Search for the cell housing the specified text and yield its (x, y) center coordinate. 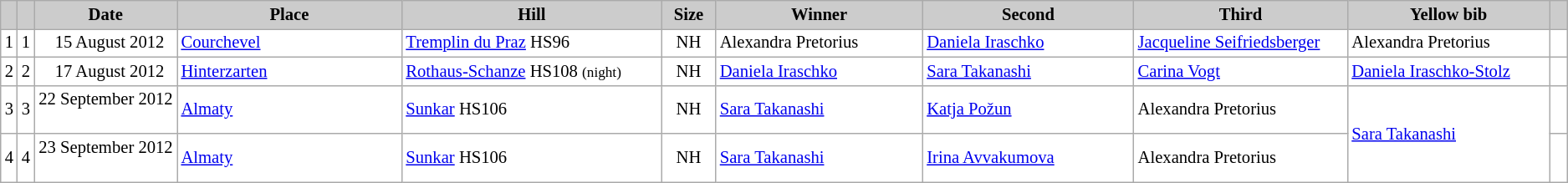
Katja Požun (1028, 109)
Carina Vogt (1241, 71)
Jacqueline Seifriedsberger (1241, 43)
Rothaus-Schanze HS108 (night) (532, 71)
23 September 2012 (105, 158)
Hill (532, 14)
Tremplin du Praz HS96 (532, 43)
Size (689, 14)
Courchevel (289, 43)
Date (105, 14)
Second (1028, 14)
Third (1241, 14)
Yellow bib (1448, 14)
22 September 2012 (105, 109)
Irina Avvakumova (1028, 158)
Winner (820, 14)
17 August 2012 (105, 71)
Hinterzarten (289, 71)
15 August 2012 (105, 43)
Place (289, 14)
Daniela Iraschko-Stolz (1448, 71)
